Return the [X, Y] coordinate for the center point of the cell that contains the specified text.  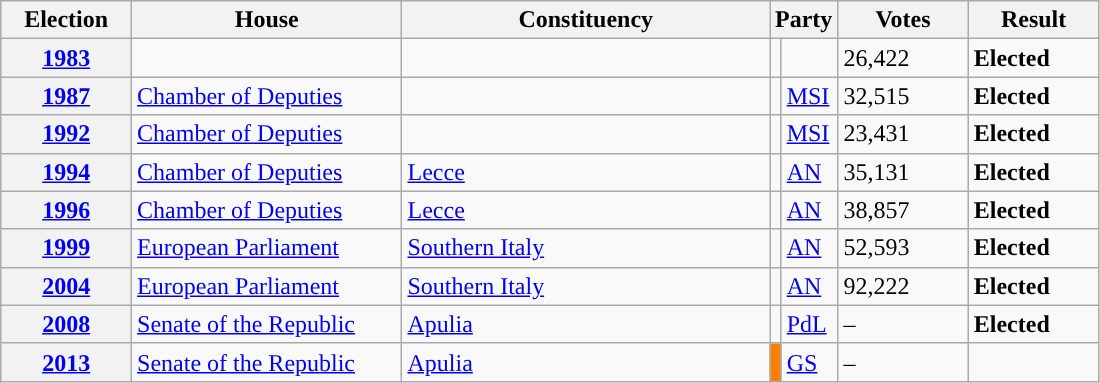
52,593 [903, 248]
GS [810, 362]
1992 [66, 134]
2004 [66, 286]
Party [804, 20]
PdL [810, 324]
35,131 [903, 172]
2013 [66, 362]
1999 [66, 248]
92,222 [903, 286]
Election [66, 20]
1994 [66, 172]
32,515 [903, 96]
38,857 [903, 210]
Result [1034, 20]
1983 [66, 58]
Constituency [586, 20]
26,422 [903, 58]
1996 [66, 210]
23,431 [903, 134]
2008 [66, 324]
House [267, 20]
1987 [66, 96]
Votes [903, 20]
